From the cell containing the given text, extract its center point as [x, y] coordinate. 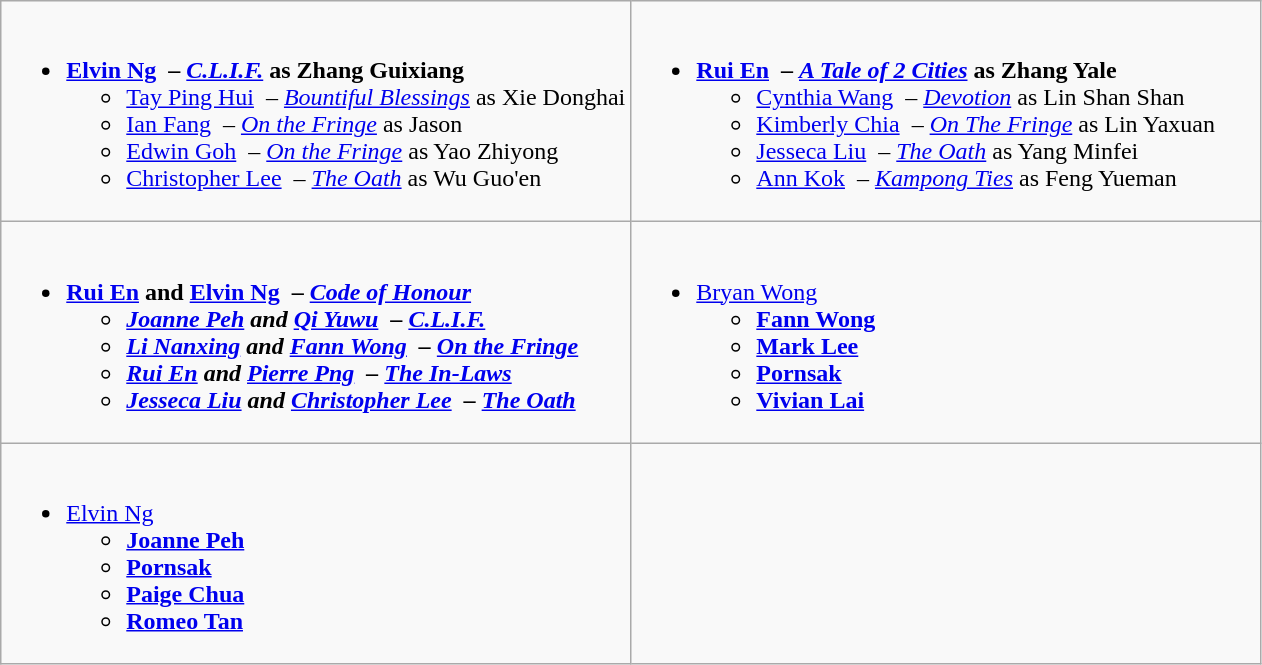
Elvin NgJoanne PehPornsakPaige ChuaRomeo Tan [316, 554]
Bryan WongFann WongMark LeePornsakVivian Lai [946, 332]
